Extract the (x, y) coordinate from the center of the cell holding the provided text.  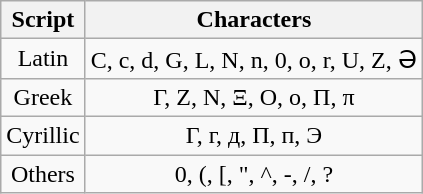
Greek (43, 97)
0, (, [, ", ^, -, /, ? (254, 173)
Γ, Ζ, Ν, Ξ, Ο, ο, Π, π (254, 97)
Others (43, 173)
Script (43, 20)
Latin (43, 59)
Characters (254, 20)
Cyrillic (43, 135)
Г, г, д, П, п, Э (254, 135)
C, c, d, G, L, N, n, 0, o, r, U, Z, Ə (254, 59)
